For the text-containing cell, return its midpoint in [X, Y] coordinate format. 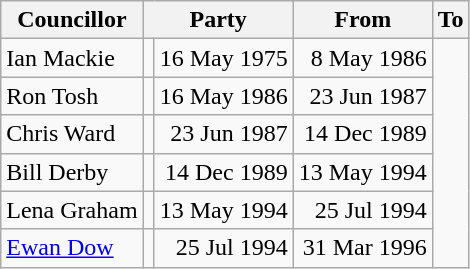
Bill Derby [72, 172]
To [450, 20]
From [362, 20]
16 May 1975 [224, 58]
31 Mar 1996 [362, 248]
Ron Tosh [72, 96]
Councillor [72, 20]
Lena Graham [72, 210]
Ian Mackie [72, 58]
Ewan Dow [72, 248]
Party [218, 20]
16 May 1986 [224, 96]
8 May 1986 [362, 58]
Chris Ward [72, 134]
